Find where the given text appears and provide that cell's center as (x, y) coordinate. 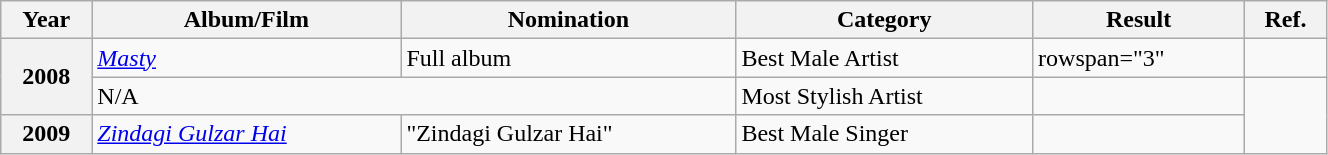
Year (46, 20)
Best Male Singer (884, 134)
Result (1139, 20)
Ref. (1286, 20)
Full album (568, 58)
2008 (46, 77)
2009 (46, 134)
Zindagi Gulzar Hai (246, 134)
"Zindagi Gulzar Hai" (568, 134)
Category (884, 20)
Nomination (568, 20)
Best Male Artist (884, 58)
Most Stylish Artist (884, 96)
rowspan="3" (1139, 58)
Masty (246, 58)
Album/Film (246, 20)
N/A (414, 96)
